Extract the [X, Y] coordinate from the center of the cell holding the provided text.  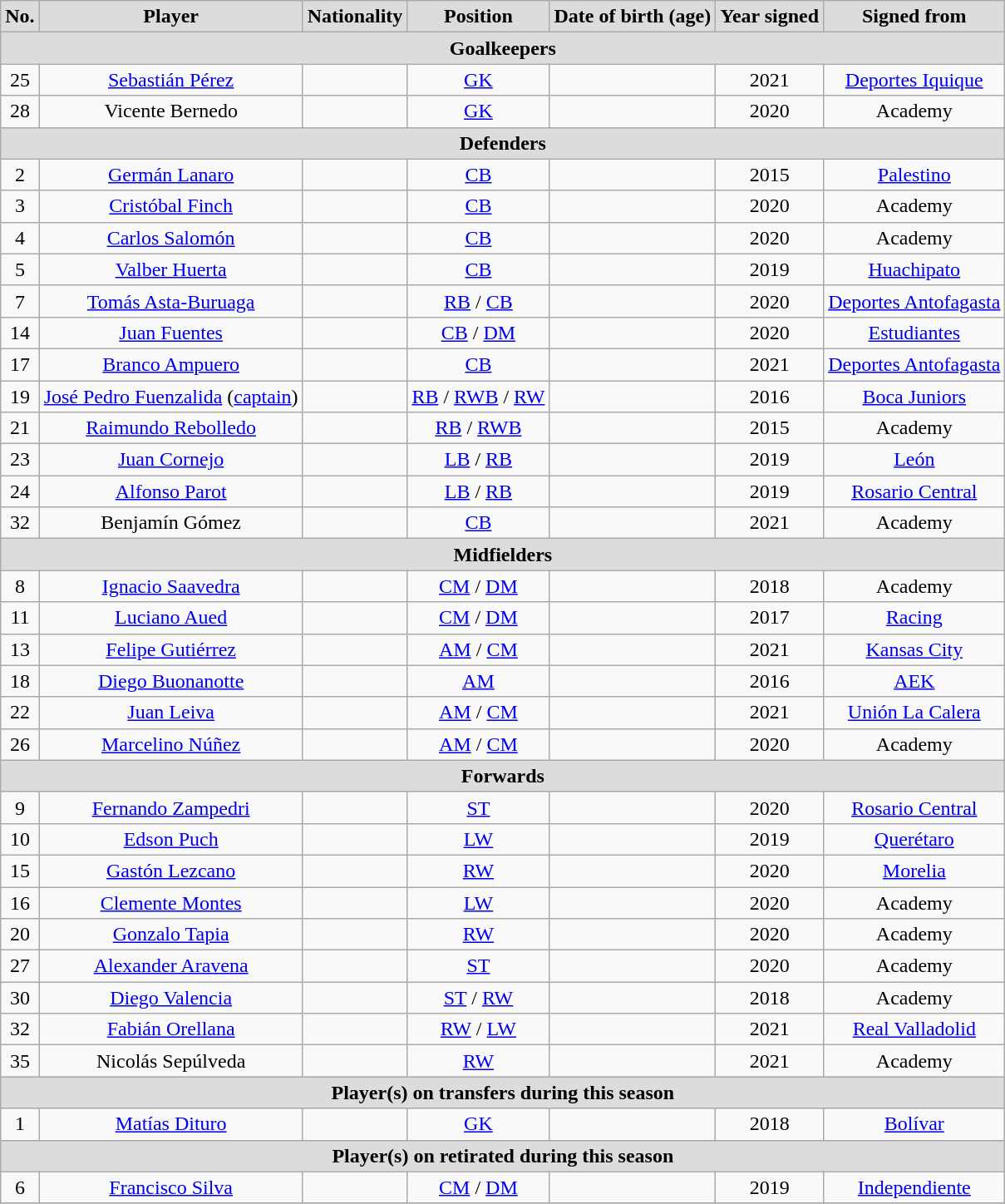
Benjamín Gómez [171, 523]
25 [20, 80]
Fernando Zampedri [171, 807]
22 [20, 713]
5 [20, 269]
AEK [914, 681]
7 [20, 301]
Palestino [914, 175]
6 [20, 1187]
ST / RW [479, 998]
León [914, 460]
Player [171, 17]
Luciano Aued [171, 618]
Cristóbal Finch [171, 206]
Raimundo Rebolledo [171, 428]
20 [20, 935]
Alfonso Parot [171, 491]
30 [20, 998]
10 [20, 839]
Date of birth (age) [633, 17]
Gastón Lezcano [171, 871]
2017 [770, 618]
17 [20, 364]
Marcelino Núñez [171, 744]
Signed from [914, 17]
9 [20, 807]
19 [20, 397]
14 [20, 333]
Felipe Gutiérrez [171, 649]
27 [20, 966]
Edson Puch [171, 839]
3 [20, 206]
Germán Lanaro [171, 175]
Player(s) on retirated during this season [503, 1156]
Forwards [503, 776]
Querétaro [914, 839]
Unión La Calera [914, 713]
15 [20, 871]
Defenders [503, 143]
16 [20, 902]
CB / DM [479, 333]
Kansas City [914, 649]
Ignacio Saavedra [171, 586]
Fabián Orellana [171, 1029]
Morelia [914, 871]
Branco Ampuero [171, 364]
Independiente [914, 1187]
Bolívar [914, 1124]
Midfielders [503, 555]
Valber Huerta [171, 269]
2 [20, 175]
Gonzalo Tapia [171, 935]
24 [20, 491]
José Pedro Fuenzalida (captain) [171, 397]
Position [479, 17]
Francisco Silva [171, 1187]
Alexander Aravena [171, 966]
Nationality [355, 17]
Racing [914, 618]
Goalkeepers [503, 48]
13 [20, 649]
AM [479, 681]
1 [20, 1124]
Estudiantes [914, 333]
26 [20, 744]
Boca Juniors [914, 397]
8 [20, 586]
Year signed [770, 17]
21 [20, 428]
Deportes Iquique [914, 80]
RW / LW [479, 1029]
RB / RWB / RW [479, 397]
RB / CB [479, 301]
Vicente Bernedo [171, 111]
Carlos Salomón [171, 238]
11 [20, 618]
Juan Fuentes [171, 333]
35 [20, 1061]
28 [20, 111]
Juan Leiva [171, 713]
RB / RWB [479, 428]
Nicolás Sepúlveda [171, 1061]
Player(s) on transfers during this season [503, 1093]
Sebastián Pérez [171, 80]
No. [20, 17]
Diego Valencia [171, 998]
Tomás Asta-Buruaga [171, 301]
23 [20, 460]
Matías Dituro [171, 1124]
Clemente Montes [171, 902]
Juan Cornejo [171, 460]
Huachipato [914, 269]
Diego Buonanotte [171, 681]
Real Valladolid [914, 1029]
18 [20, 681]
4 [20, 238]
